Capture the cell that displays the provided text and extract its [X, Y] central coordinate. 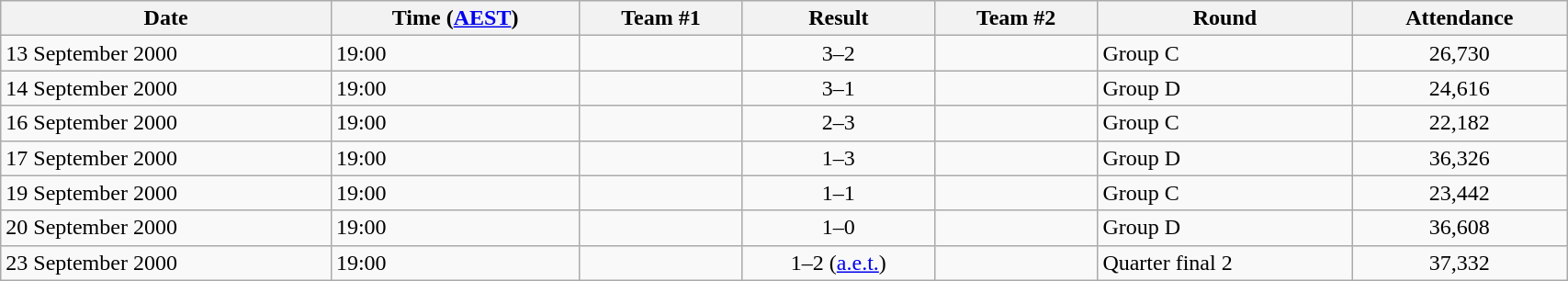
16 September 2000 [166, 123]
3–2 [838, 53]
1–0 [838, 228]
20 September 2000 [166, 228]
23 September 2000 [166, 263]
Team #1 [661, 18]
19 September 2000 [166, 193]
24,616 [1460, 88]
37,332 [1460, 263]
Result [838, 18]
22,182 [1460, 123]
Attendance [1460, 18]
Date [166, 18]
14 September 2000 [166, 88]
23,442 [1460, 193]
26,730 [1460, 53]
Quarter final 2 [1225, 263]
2–3 [838, 123]
1–1 [838, 193]
36,608 [1460, 228]
1–2 (a.e.t.) [838, 263]
17 September 2000 [166, 158]
36,326 [1460, 158]
13 September 2000 [166, 53]
1–3 [838, 158]
Round [1225, 18]
3–1 [838, 88]
Time (AEST) [455, 18]
Team #2 [1016, 18]
